Scan for the cell matching the given text and deliver its [x, y] coordinate at center. 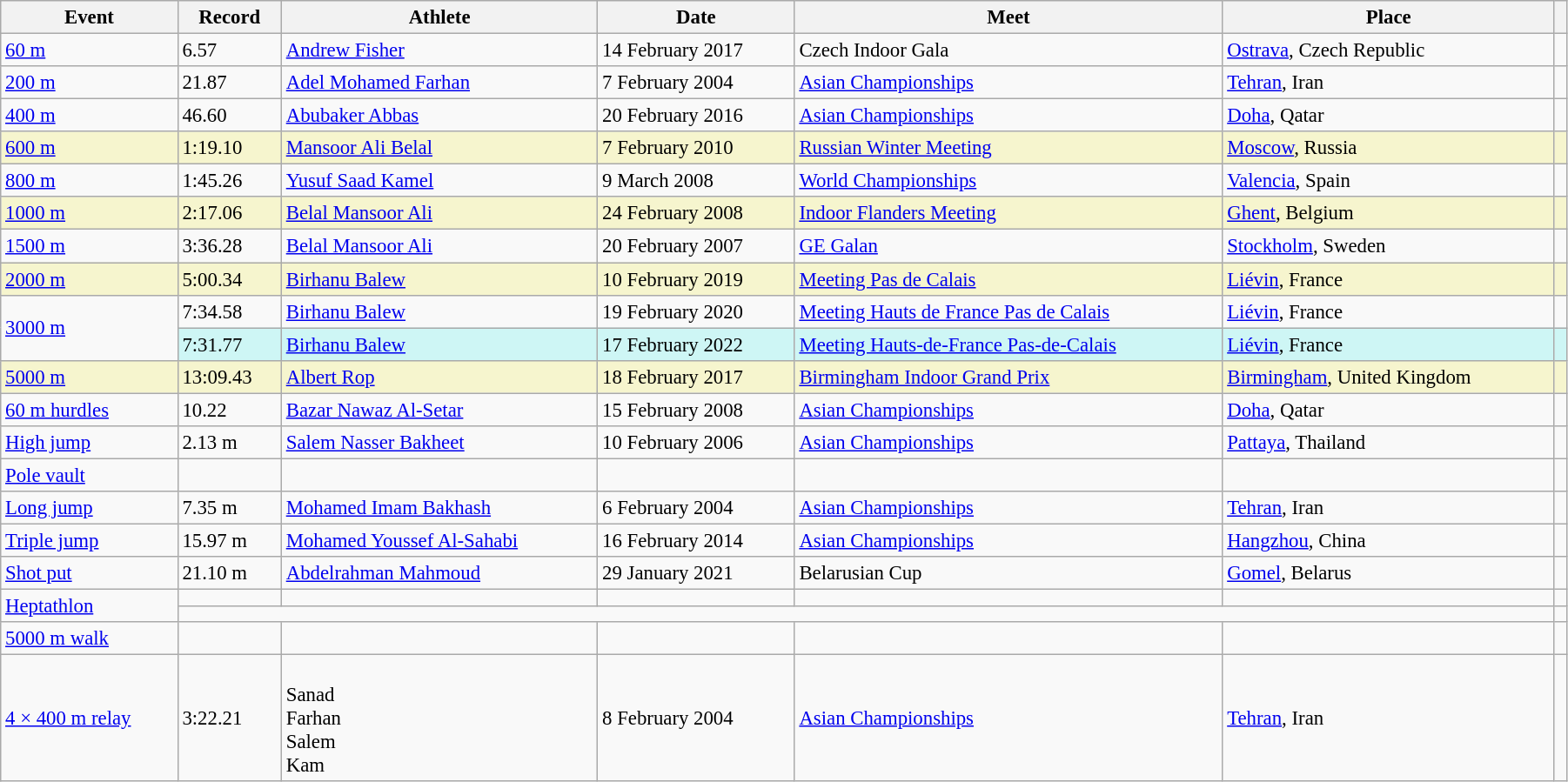
15 February 2008 [696, 410]
7.35 m [230, 508]
Triple jump [89, 540]
Gomel, Belarus [1389, 573]
Mohamed Imam Bakhash [439, 508]
Event [89, 17]
Ostrava, Czech Republic [1389, 50]
Stockholm, Sweden [1389, 246]
Birmingham Indoor Grand Prix [1008, 377]
10 February 2019 [696, 279]
Heptathlon [89, 606]
Meeting Pas de Calais [1008, 279]
Moscow, Russia [1389, 148]
5:00.34 [230, 279]
8 February 2004 [696, 719]
21.10 m [230, 573]
Place [1389, 17]
60 m hurdles [89, 410]
7:34.58 [230, 311]
6 February 2004 [696, 508]
13:09.43 [230, 377]
Hangzhou, China [1389, 540]
High jump [89, 443]
19 February 2020 [696, 311]
29 January 2021 [696, 573]
GE Galan [1008, 246]
7 February 2004 [696, 83]
400 m [89, 116]
46.60 [230, 116]
1000 m [89, 213]
Albert Rop [439, 377]
5000 m walk [89, 638]
Mansoor Ali Belal [439, 148]
Pole vault [89, 475]
200 m [89, 83]
14 February 2017 [696, 50]
60 m [89, 50]
Salem Nasser Bakheet [439, 443]
1500 m [89, 246]
Abdelrahman Mahmoud [439, 573]
Abubaker Abbas [439, 116]
17 February 2022 [696, 344]
Birmingham, United Kingdom [1389, 377]
21.87 [230, 83]
4 × 400 m relay [89, 719]
Long jump [89, 508]
Record [230, 17]
20 February 2016 [696, 116]
Meeting Hauts-de-France Pas-de-Calais [1008, 344]
Meeting Hauts de France Pas de Calais [1008, 311]
Czech Indoor Gala [1008, 50]
Yusuf Saad Kamel [439, 181]
15.97 m [230, 540]
Andrew Fisher [439, 50]
3000 m [89, 327]
Adel Mohamed Farhan [439, 83]
2:17.06 [230, 213]
5000 m [89, 377]
16 February 2014 [696, 540]
7:31.77 [230, 344]
24 February 2008 [696, 213]
Ghent, Belgium [1389, 213]
10 February 2006 [696, 443]
Valencia, Spain [1389, 181]
7 February 2010 [696, 148]
18 February 2017 [696, 377]
Pattaya, Thailand [1389, 443]
600 m [89, 148]
Belarusian Cup [1008, 573]
Indoor Flanders Meeting [1008, 213]
Mohamed Youssef Al-Sahabi [439, 540]
Meet [1008, 17]
6.57 [230, 50]
Athlete [439, 17]
10.22 [230, 410]
Date [696, 17]
1:45.26 [230, 181]
3:36.28 [230, 246]
Bazar Nawaz Al-Setar [439, 410]
1:19.10 [230, 148]
20 February 2007 [696, 246]
SanadFarhanSalemKam [439, 719]
World Championships [1008, 181]
2.13 m [230, 443]
Russian Winter Meeting [1008, 148]
2000 m [89, 279]
Shot put [89, 573]
9 March 2008 [696, 181]
800 m [89, 181]
3:22.21 [230, 719]
